Identify which cell holds the provided text, then report its [X, Y] central coordinate. 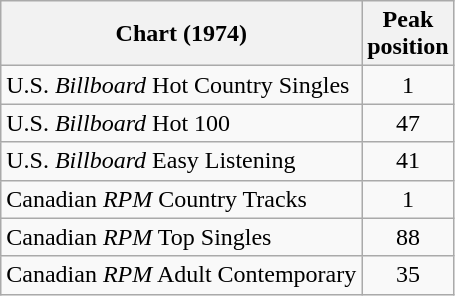
47 [408, 123]
41 [408, 161]
88 [408, 237]
Canadian RPM Adult Contemporary [182, 275]
U.S. Billboard Easy Listening [182, 161]
Canadian RPM Top Singles [182, 237]
Peakposition [408, 34]
35 [408, 275]
Canadian RPM Country Tracks [182, 199]
U.S. Billboard Hot Country Singles [182, 85]
U.S. Billboard Hot 100 [182, 123]
Chart (1974) [182, 34]
